Return [x, y] of the center of cell containing provided text 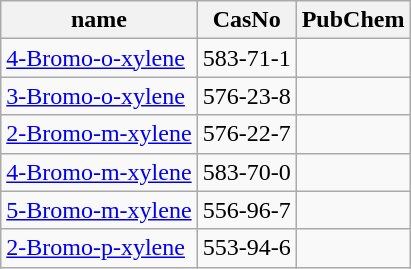
CasNo [246, 20]
553-94-6 [246, 248]
PubChem [353, 20]
2-Bromo-p-xylene [99, 248]
name [99, 20]
4-Bromo-o-xylene [99, 58]
576-23-8 [246, 96]
3-Bromo-o-xylene [99, 96]
583-71-1 [246, 58]
2-Bromo-m-xylene [99, 134]
576-22-7 [246, 134]
4-Bromo-m-xylene [99, 172]
583-70-0 [246, 172]
556-96-7 [246, 210]
5-Bromo-m-xylene [99, 210]
